Determine the [x, y] coordinate at the center of the cell enclosing the given text.  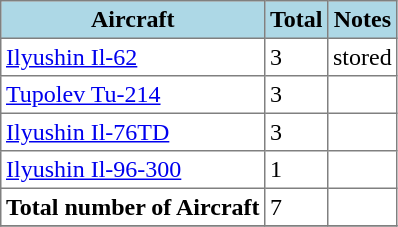
7 [296, 207]
Ilyushin Il-76TD [133, 132]
Ilyushin Il-62 [133, 57]
Notes [362, 20]
Total [296, 20]
Total number of Aircraft [133, 207]
1 [296, 170]
Ilyushin Il-96-300 [133, 170]
Tupolev Tu-214 [133, 95]
Aircraft [133, 20]
stored [362, 57]
